Extract the (x, y) coordinate from the center of the cell holding the provided text.  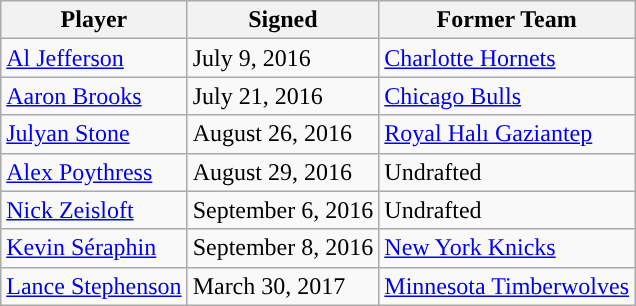
Player (94, 20)
July 9, 2016 (283, 58)
Alex Poythress (94, 172)
Chicago Bulls (507, 96)
Royal Halı Gaziantep (507, 134)
New York Knicks (507, 248)
Aaron Brooks (94, 96)
Al Jefferson (94, 58)
Charlotte Hornets (507, 58)
August 26, 2016 (283, 134)
Kevin Séraphin (94, 248)
Lance Stephenson (94, 286)
Minnesota Timberwolves (507, 286)
Julyan Stone (94, 134)
July 21, 2016 (283, 96)
March 30, 2017 (283, 286)
August 29, 2016 (283, 172)
September 6, 2016 (283, 210)
Nick Zeisloft (94, 210)
Former Team (507, 20)
September 8, 2016 (283, 248)
Signed (283, 20)
